Provide the (x, y) coordinate of the cell's center where the given text is located.  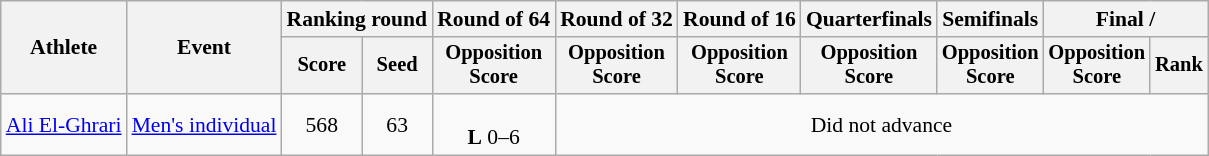
Final / (1125, 19)
Men's individual (204, 124)
63 (397, 124)
Round of 32 (616, 19)
Did not advance (882, 124)
Semifinals (990, 19)
Ranking round (356, 19)
Quarterfinals (869, 19)
Round of 16 (740, 19)
Ali El-Ghrari (64, 124)
Score (322, 66)
568 (322, 124)
Athlete (64, 48)
Rank (1179, 66)
L 0–6 (494, 124)
Event (204, 48)
Round of 64 (494, 19)
Seed (397, 66)
